Determine the [X, Y] coordinate at the center of the cell enclosing the given text.  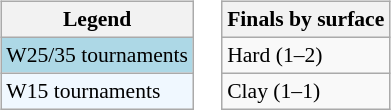
Clay (1–1) [306, 91]
Legend [97, 20]
W15 tournaments [97, 91]
W25/35 tournaments [97, 55]
Finals by surface [306, 20]
Hard (1–2) [306, 55]
